Return the [X, Y] coordinate for the center point of the cell that contains the specified text.  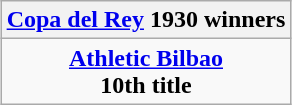
Copa del Rey 1930 winners [146, 20]
Athletic Bilbao10th title [146, 72]
